For the text-containing cell, return its midpoint in [x, y] coordinate format. 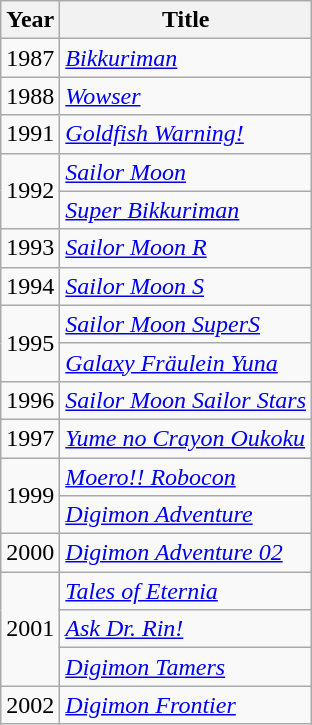
Digimon Frontier [186, 705]
Galaxy Fräulein Yuna [186, 362]
1992 [30, 191]
Super Bikkuriman [186, 210]
1996 [30, 400]
Sailor Moon SuperS [186, 324]
2002 [30, 705]
1999 [30, 496]
Goldfish Warning! [186, 134]
1997 [30, 438]
Digimon Adventure 02 [186, 553]
Sailor Moon S [186, 286]
Year [30, 20]
Digimon Adventure [186, 515]
1994 [30, 286]
Digimon Tamers [186, 667]
Bikkuriman [186, 58]
Ask Dr. Rin! [186, 629]
2001 [30, 629]
Sailor Moon [186, 172]
Tales of Eternia [186, 591]
Title [186, 20]
1993 [30, 248]
Wowser [186, 96]
1995 [30, 343]
1991 [30, 134]
1988 [30, 96]
1987 [30, 58]
Yume no Crayon Oukoku [186, 438]
Sailor Moon Sailor Stars [186, 400]
2000 [30, 553]
Moero!! Robocon [186, 477]
Sailor Moon R [186, 248]
